Capture the cell that displays the provided text and extract its (X, Y) central coordinate. 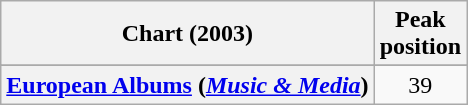
European Albums (Music & Media) (188, 85)
Chart (2003) (188, 34)
Peakposition (420, 34)
39 (420, 85)
